Return [x, y] of the center of cell containing provided text 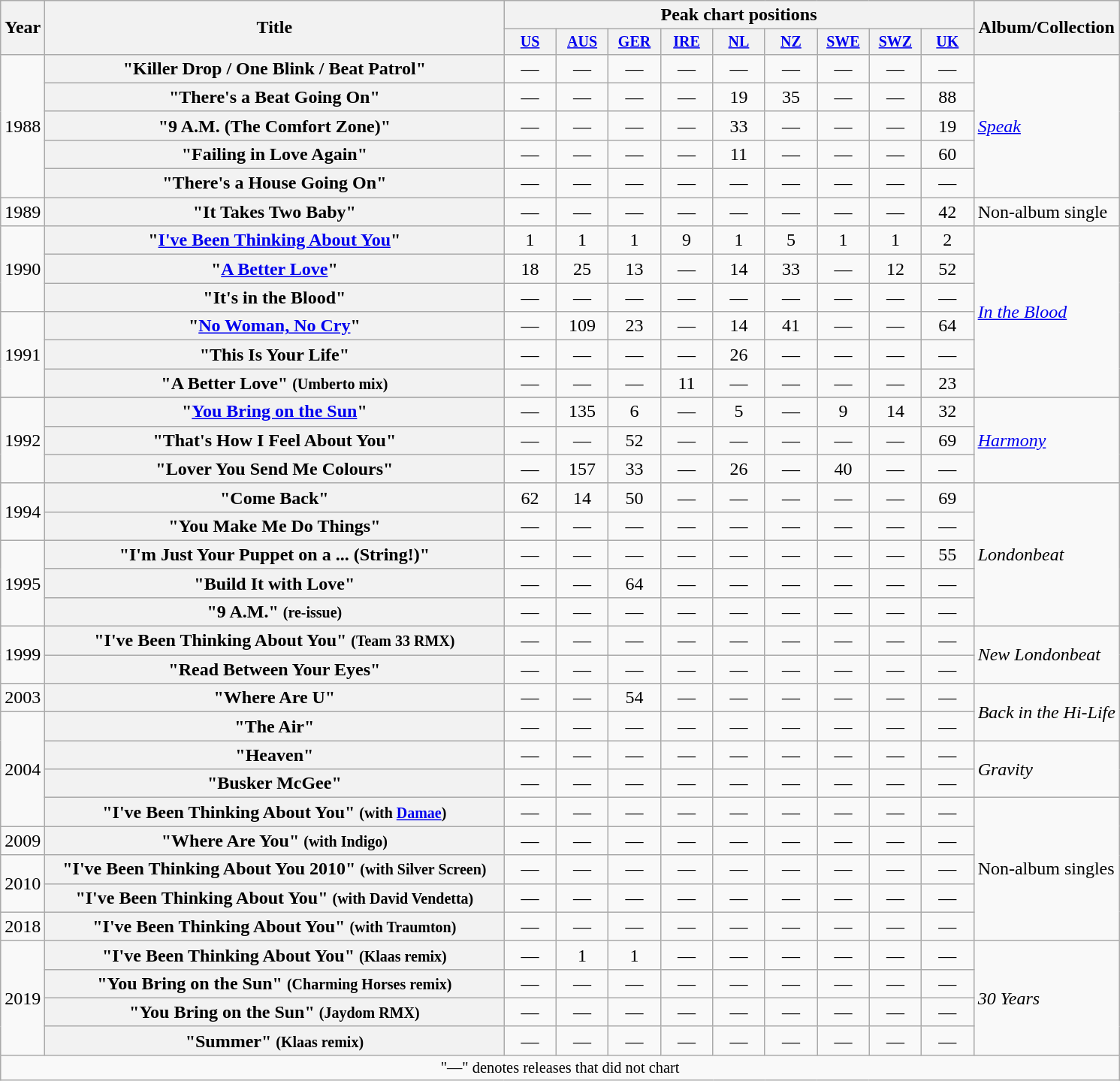
"Lover You Send Me Colours" [275, 469]
GER [634, 42]
Non-album singles [1046, 869]
SWZ [895, 42]
"I'm Just Your Puppet on a ... (String!)" [275, 554]
Peak chart positions [739, 15]
1991 [23, 355]
"Read Between Your Eyes" [275, 669]
"Where Are You" (with Indigo) [275, 841]
Year [23, 28]
32 [948, 412]
1999 [23, 655]
"Heaven" [275, 755]
60 [948, 154]
UK [948, 42]
AUS [581, 42]
109 [581, 326]
2009 [23, 841]
40 [843, 469]
88 [948, 97]
"I've Been Thinking About You" (with Traumton) [275, 926]
"A Better Love" [275, 269]
62 [530, 497]
"Build It with Love" [275, 583]
In the Blood [1046, 312]
"It Takes Two Baby" [275, 212]
"Come Back" [275, 497]
"You Bring on the Sun" (Jaydom RMX) [275, 1012]
US [530, 42]
New Londonbeat [1046, 655]
Back in the Hi-Life [1046, 712]
13 [634, 269]
"There's a House Going On" [275, 183]
30 Years [1046, 998]
"There's a Beat Going On" [275, 97]
"—" denotes releases that did not chart [560, 1067]
1990 [23, 269]
"Failing in Love Again" [275, 154]
"I've Been Thinking About You" (Team 33 RMX) [275, 641]
Album/Collection [1046, 28]
6 [634, 412]
"Busker McGee" [275, 784]
Speak [1046, 125]
"It's in the Blood" [275, 297]
NZ [790, 42]
25 [581, 269]
"You Bring on the Sun" (Charming Horses remix) [275, 983]
"I've Been Thinking About You 2010" (with Silver Screen) [275, 869]
"9 A.M. (The Comfort Zone)" [275, 125]
2019 [23, 998]
18 [530, 269]
"A Better Love" (Umberto mix) [275, 383]
Non-album single [1046, 212]
"That's How I Feel About You" [275, 440]
2004 [23, 769]
2010 [23, 883]
Title [275, 28]
"The Air" [275, 726]
2 [948, 240]
1988 [23, 125]
"I've Been Thinking About You" (with David Vendetta) [275, 898]
Gravity [1046, 769]
"You Bring on the Sun" [275, 412]
NL [739, 42]
2003 [23, 698]
"I've Been Thinking About You" [275, 240]
"Summer" (Klaas remix) [275, 1040]
1989 [23, 212]
Londonbeat [1046, 554]
SWE [843, 42]
135 [581, 412]
"This Is Your Life" [275, 355]
1995 [23, 583]
50 [634, 497]
2018 [23, 926]
"I've Been Thinking About You" (Klaas remix) [275, 955]
157 [581, 469]
"Killer Drop / One Blink / Beat Patrol" [275, 68]
IRE [687, 42]
12 [895, 269]
1992 [23, 440]
"No Woman, No Cry" [275, 326]
"You Make Me Do Things" [275, 526]
1994 [23, 512]
42 [948, 212]
55 [948, 554]
"I've Been Thinking About You" (with Damae) [275, 812]
Harmony [1046, 440]
54 [634, 698]
"9 A.M." (re-issue) [275, 611]
35 [790, 97]
41 [790, 326]
"Where Are U" [275, 698]
